From the cell containing the given text, extract its center point as [X, Y] coordinate. 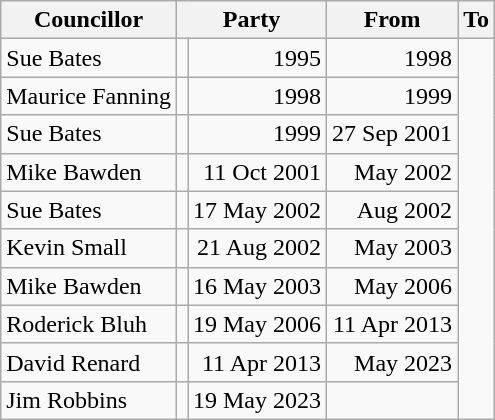
To [476, 20]
Party [251, 20]
Maurice Fanning [89, 96]
David Renard [89, 362]
19 May 2023 [258, 400]
19 May 2006 [258, 324]
Kevin Small [89, 248]
27 Sep 2001 [392, 134]
Roderick Bluh [89, 324]
May 2003 [392, 248]
Aug 2002 [392, 210]
May 2023 [392, 362]
16 May 2003 [258, 286]
21 Aug 2002 [258, 248]
11 Oct 2001 [258, 172]
May 2006 [392, 286]
Councillor [89, 20]
1995 [258, 58]
17 May 2002 [258, 210]
Jim Robbins [89, 400]
May 2002 [392, 172]
From [392, 20]
